Scan for the cell matching the given text and deliver its (x, y) coordinate at center. 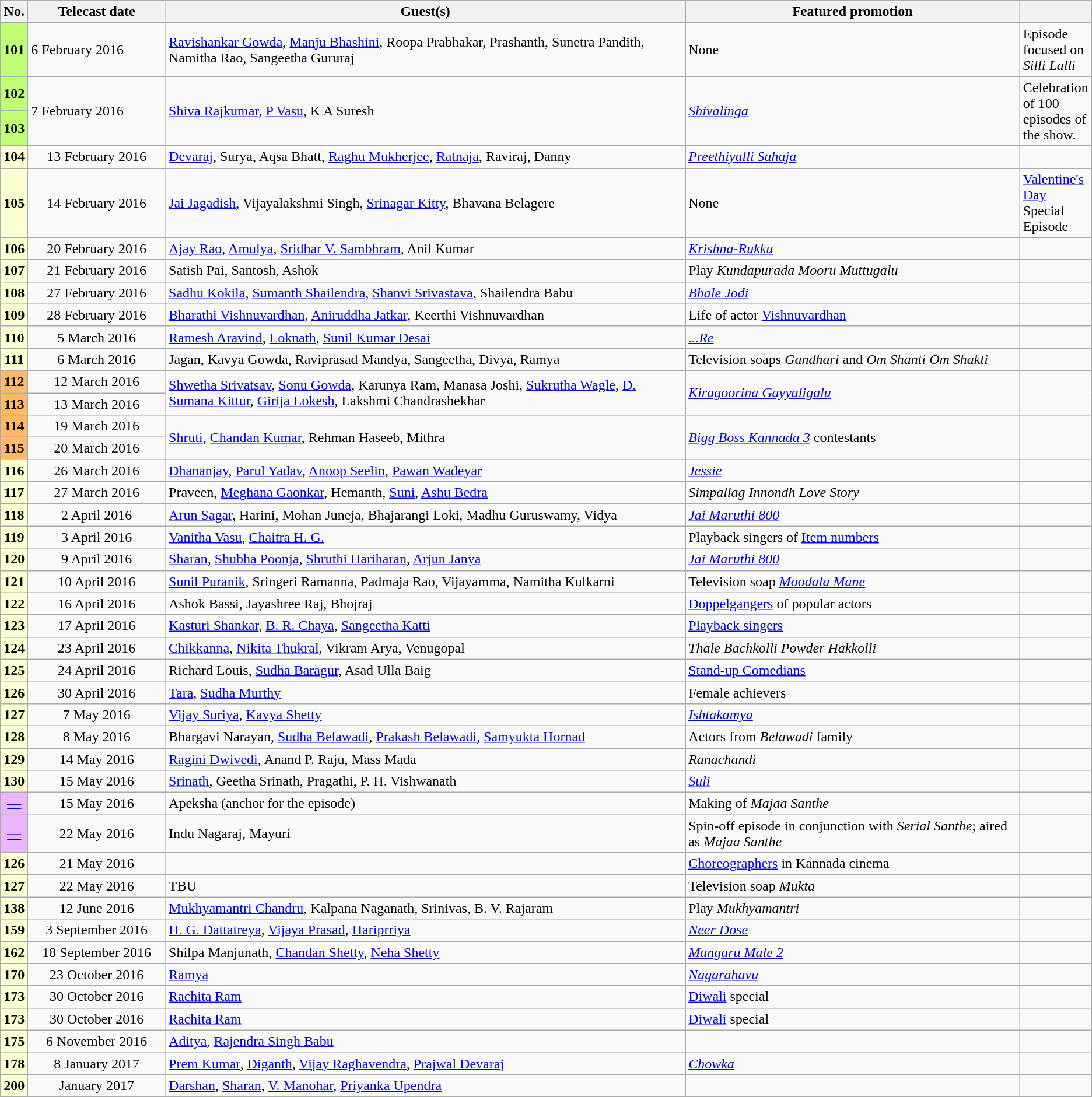
Thale Bachkolli Powder Hakkolli (853, 648)
3 April 2016 (97, 537)
Play Mukhyamantri (853, 908)
Devaraj, Surya, Aqsa Bhatt, Raghu Mukherjee, Ratnaja, Raviraj, Danny (426, 157)
Prem Kumar, Diganth, Vijay Raghavendra, Prajwal Devaraj (426, 1063)
6 February 2016 (97, 50)
Mungaru Male 2 (853, 952)
Celebration of 100 episodes of the show. (1056, 111)
12 March 2016 (97, 381)
3 September 2016 (97, 930)
27 February 2016 (97, 293)
Tara, Sudha Murthy (426, 692)
TBU (426, 886)
Dhananjay, Parul Yadav, Anoop Seelin, Pawan Wadeyar (426, 471)
Satish Pai, Santosh, Ashok (426, 271)
19 March 2016 (97, 426)
122 (14, 604)
January 2017 (97, 1085)
125 (14, 670)
109 (14, 315)
120 (14, 559)
Spin-off episode in conjunction with Serial Santhe; aired as Majaa Santhe (853, 834)
9 April 2016 (97, 559)
13 February 2016 (97, 157)
Ishtakamya (853, 714)
Vanitha Vasu, Chaitra H. G. (426, 537)
18 September 2016 (97, 952)
Playback singers of Item numbers (853, 537)
Ravishankar Gowda, Manju Bhashini, Roopa Prabhakar, Prashanth, Sunetra Pandith, Namitha Rao, Sangeetha Gururaj (426, 50)
Jagan, Kavya Gowda, Raviprasad Mandya, Sangeetha, Divya, Ramya (426, 359)
Actors from Belawadi family (853, 737)
101 (14, 50)
Television soaps Gandhari and Om Shanti Om Shakti (853, 359)
5 March 2016 (97, 337)
Arun Sagar, Harini, Mohan Juneja, Bhajarangi Loki, Madhu Guruswamy, Vidya (426, 515)
21 February 2016 (97, 271)
Choreographers in Kannada cinema (853, 864)
6 November 2016 (97, 1041)
108 (14, 293)
Shilpa Manjunath, Chandan Shetty, Neha Shetty (426, 952)
20 March 2016 (97, 448)
102 (14, 94)
Shivalinga (853, 111)
Krishna-Rukku (853, 248)
2 April 2016 (97, 515)
Episode focused on Silli Lalli (1056, 50)
Chowka (853, 1063)
Apeksha (anchor for the episode) (426, 804)
113 (14, 404)
Chikkanna, Nikita Thukral, Vikram Arya, Venugopal (426, 648)
Ashok Bassi, Jayashree Raj, Bhojraj (426, 604)
14 February 2016 (97, 203)
Kiragoorina Gayyaligalu (853, 392)
Bigg Boss Kannada 3 contestants (853, 437)
14 May 2016 (97, 759)
16 April 2016 (97, 604)
Stand-up Comedians (853, 670)
17 April 2016 (97, 626)
Telecast date (97, 12)
123 (14, 626)
Simpallag Innondh Love Story (853, 493)
162 (14, 952)
23 October 2016 (97, 975)
20 February 2016 (97, 248)
Bhale Jodi (853, 293)
107 (14, 271)
119 (14, 537)
Vijay Suriya, Kavya Shetty (426, 714)
129 (14, 759)
Darshan, Sharan, V. Manohar, Priyanka Upendra (426, 1085)
104 (14, 157)
105 (14, 203)
200 (14, 1085)
24 April 2016 (97, 670)
...Re (853, 337)
28 February 2016 (97, 315)
Doppelgangers of popular actors (853, 604)
Television soap Mukta (853, 886)
Richard Louis, Sudha Baragur, Asad Ulla Baig (426, 670)
Ramya (426, 975)
115 (14, 448)
No. (14, 12)
106 (14, 248)
Jessie (853, 471)
116 (14, 471)
128 (14, 737)
130 (14, 781)
Bharathi Vishnuvardhan, Aniruddha Jatkar, Keerthi Vishnuvardhan (426, 315)
Ajay Rao, Amulya, Sridhar V. Sambhram, Anil Kumar (426, 248)
170 (14, 975)
Ramesh Aravind, Loknath, Sunil Kumar Desai (426, 337)
Sharan, Shubha Poonja, Shruthi Hariharan, Arjun Janya (426, 559)
Ragini Dwivedi, Anand P. Raju, Mass Mada (426, 759)
Play Kundapurada Mooru Muttugalu (853, 271)
Bhargavi Narayan, Sudha Belawadi, Prakash Belawadi, Samyukta Hornad (426, 737)
8 January 2017 (97, 1063)
117 (14, 493)
111 (14, 359)
H. G. Dattatreya, Vijaya Prasad, Hariprriya (426, 930)
103 (14, 128)
21 May 2016 (97, 864)
Neer Dose (853, 930)
Indu Nagaraj, Mayuri (426, 834)
Preethiyalli Sahaja (853, 157)
124 (14, 648)
Sadhu Kokila, Sumanth Shailendra, Shanvi Srivastava, Shailendra Babu (426, 293)
23 April 2016 (97, 648)
Making of Majaa Santhe (853, 804)
Shwetha Srivatsav, Sonu Gowda, Karunya Ram, Manasa Joshi, Sukrutha Wagle, D. Sumana Kittur, Girija Lokesh, Lakshmi Chandrashekhar (426, 392)
27 March 2016 (97, 493)
Praveen, Meghana Gaonkar, Hemanth, Suni, Ashu Bedra (426, 493)
Female achievers (853, 692)
121 (14, 581)
175 (14, 1041)
7 May 2016 (97, 714)
13 March 2016 (97, 404)
110 (14, 337)
Srinath, Geetha Srinath, Pragathi, P. H. Vishwanath (426, 781)
138 (14, 908)
Guest(s) (426, 12)
Kasturi Shankar, B. R. Chaya, Sangeetha Katti (426, 626)
Nagarahavu (853, 975)
26 March 2016 (97, 471)
Aditya, Rajendra Singh Babu (426, 1041)
6 March 2016 (97, 359)
Valentine's Day Special Episode (1056, 203)
Life of actor Vishnuvardhan (853, 315)
159 (14, 930)
114 (14, 426)
Sunil Puranik, Sringeri Ramanna, Padmaja Rao, Vijayamma, Namitha Kulkarni (426, 581)
8 May 2016 (97, 737)
Playback singers (853, 626)
7 February 2016 (97, 111)
178 (14, 1063)
10 April 2016 (97, 581)
Ranachandi (853, 759)
118 (14, 515)
Television soap Moodala Mane (853, 581)
Suli (853, 781)
Jai Jagadish, Vijayalakshmi Singh, Srinagar Kitty, Bhavana Belagere (426, 203)
112 (14, 381)
30 April 2016 (97, 692)
Shiva Rajkumar, P Vasu, K A Suresh (426, 111)
12 June 2016 (97, 908)
Mukhyamantri Chandru, Kalpana Naganath, Srinivas, B. V. Rajaram (426, 908)
Featured promotion (853, 12)
Shruti, Chandan Kumar, Rehman Haseeb, Mithra (426, 437)
